Return the [X, Y] coordinate for the center point of the cell that contains the specified text.  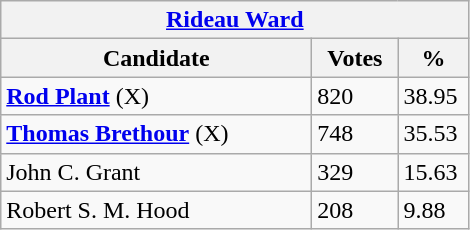
Candidate [156, 58]
329 [355, 172]
John C. Grant [156, 172]
Robert S. M. Hood [156, 210]
Votes [355, 58]
Thomas Brethour (X) [156, 134]
38.95 [434, 96]
748 [355, 134]
15.63 [434, 172]
Rideau Ward [235, 20]
9.88 [434, 210]
Rod Plant (X) [156, 96]
% [434, 58]
208 [355, 210]
820 [355, 96]
35.53 [434, 134]
